Return the (x, y) coordinate for the center point of the cell that contains the specified text.  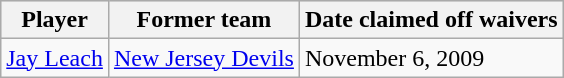
Date claimed off waivers (431, 20)
Player (55, 20)
Former team (204, 20)
Jay Leach (55, 58)
November 6, 2009 (431, 58)
New Jersey Devils (204, 58)
